Locate the cell with the specified text and output its (x, y) center coordinate. 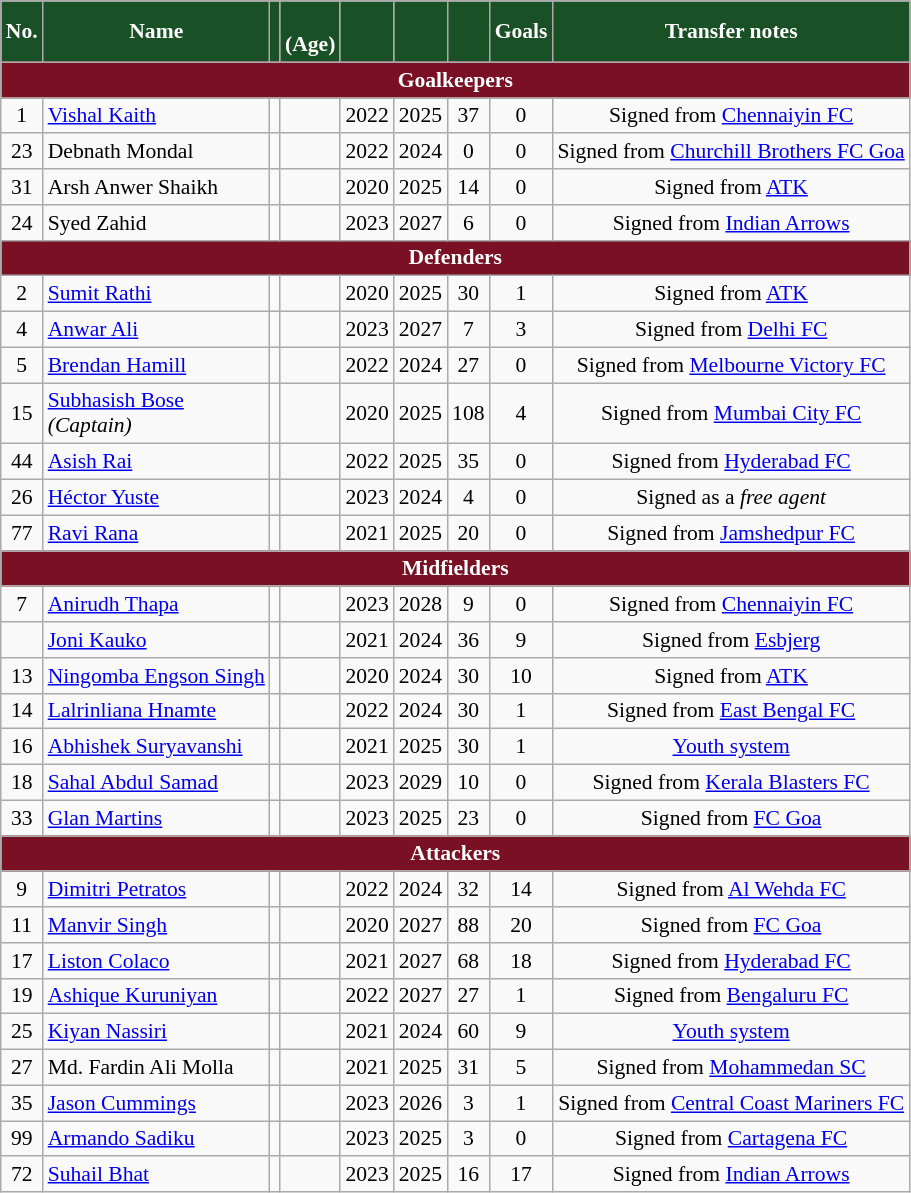
Midfielders (456, 569)
Asish Rai (156, 462)
2 (22, 294)
Signed from Melbourne Victory FC (730, 365)
Signed from Cartagena FC (730, 1139)
60 (468, 1032)
Sahal Abdul Samad (156, 783)
Joni Kauko (156, 640)
Kiyan Nassiri (156, 1032)
Transfer notes (730, 32)
Anirudh Thapa (156, 605)
33 (22, 818)
No. (22, 32)
99 (22, 1139)
Signed from Bengaluru FC (730, 996)
11 (22, 925)
(Age) (310, 32)
19 (22, 996)
44 (22, 462)
Dimitri Petratos (156, 890)
108 (468, 414)
2029 (420, 783)
Signed from Kerala Blasters FC (730, 783)
Name (156, 32)
Signed from East Bengal FC (730, 711)
Goalkeepers (456, 80)
88 (468, 925)
Signed from Delhi FC (730, 330)
Manvir Singh (156, 925)
Héctor Yuste (156, 498)
Abhishek Suryavanshi (156, 747)
Ashique Kuruniyan (156, 996)
Signed from Jamshedpur FC (730, 533)
32 (468, 890)
25 (22, 1032)
Goals (522, 32)
Arsh Anwer Shaikh (156, 187)
Signed from Churchill Brothers FC Goa (730, 152)
13 (22, 676)
Lalrinliana Hnamte (156, 711)
Liston Colaco (156, 961)
72 (22, 1175)
Attackers (456, 854)
Vishal Kaith (156, 116)
Brendan Hamill (156, 365)
Ningomba Engson Singh (156, 676)
24 (22, 223)
Signed as a free agent (730, 498)
Jason Cummings (156, 1103)
Signed from Al Wehda FC (730, 890)
68 (468, 961)
Signed from Esbjerg (730, 640)
6 (468, 223)
2028 (420, 605)
26 (22, 498)
Ravi Rana (156, 533)
Syed Zahid (156, 223)
37 (468, 116)
2026 (420, 1103)
77 (22, 533)
Armando Sadiku (156, 1139)
Md. Fardin Ali Molla (156, 1068)
Suhail Bhat (156, 1175)
Signed from Mumbai City FC (730, 414)
Signed from Central Coast Mariners FC (730, 1103)
Subhasish Bose(Captain) (156, 414)
Sumit Rathi (156, 294)
15 (22, 414)
Anwar Ali (156, 330)
Signed from Mohammedan SC (730, 1068)
Glan Martins (156, 818)
Debnath Mondal (156, 152)
Defenders (456, 258)
36 (468, 640)
